Extract the (x, y) coordinate from the center of the cell holding the provided text.  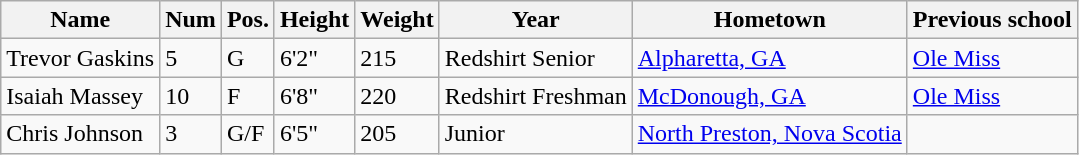
Alpharetta, GA (770, 58)
Chris Johnson (80, 134)
5 (191, 58)
6'5" (314, 134)
6'2" (314, 58)
Pos. (248, 20)
Name (80, 20)
Year (536, 20)
Redshirt Senior (536, 58)
Weight (397, 20)
Redshirt Freshman (536, 96)
Trevor Gaskins (80, 58)
10 (191, 96)
Isaiah Massey (80, 96)
Hometown (770, 20)
G/F (248, 134)
Previous school (992, 20)
McDonough, GA (770, 96)
220 (397, 96)
G (248, 58)
Junior (536, 134)
205 (397, 134)
215 (397, 58)
Height (314, 20)
6'8" (314, 96)
Num (191, 20)
North Preston, Nova Scotia (770, 134)
F (248, 96)
3 (191, 134)
